Provide the [x, y] coordinate of the cell's center where the given text is located.  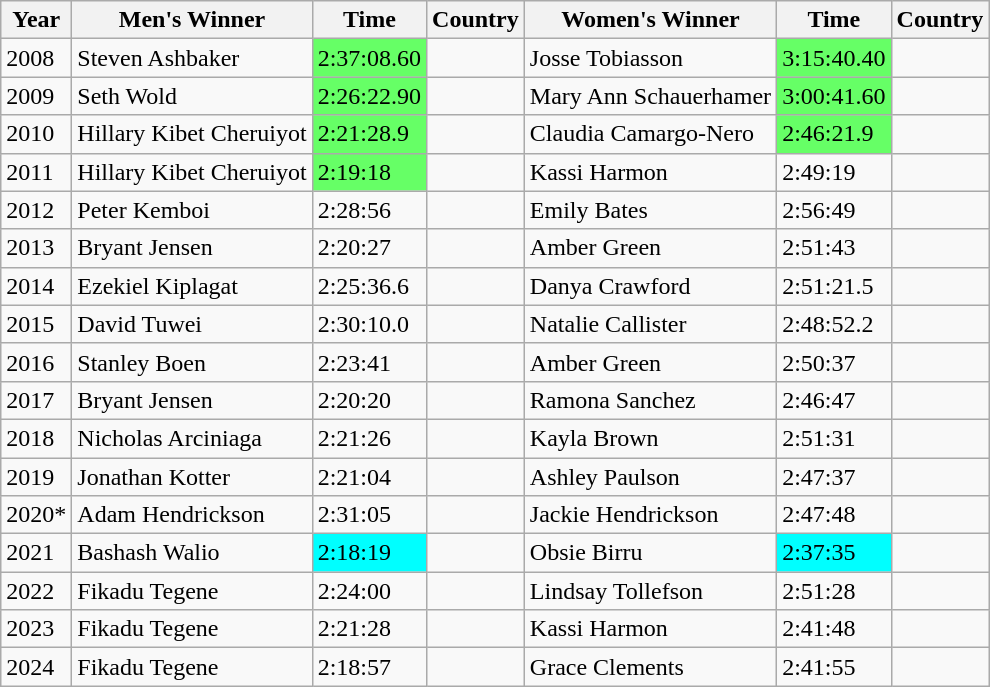
2:21:04 [369, 477]
Jonathan Kotter [192, 477]
Mary Ann Schauerhamer [650, 96]
Lindsay Tollefson [650, 591]
2:47:48 [834, 515]
2012 [36, 210]
2:21:28.9 [369, 134]
2:20:20 [369, 400]
Ashley Paulson [650, 477]
2:30:10.0 [369, 324]
2:49:19 [834, 172]
2011 [36, 172]
2014 [36, 286]
2024 [36, 667]
Ramona Sanchez [650, 400]
Adam Hendrickson [192, 515]
Kayla Brown [650, 438]
2:56:49 [834, 210]
2:51:31 [834, 438]
2:37:35 [834, 553]
2:47:37 [834, 477]
2:18:57 [369, 667]
3:00:41.60 [834, 96]
2020* [36, 515]
Grace Clements [650, 667]
2013 [36, 248]
2017 [36, 400]
2:19:18 [369, 172]
Obsie Birru [650, 553]
2:21:28 [369, 629]
2019 [36, 477]
Jackie Hendrickson [650, 515]
2023 [36, 629]
2:51:43 [834, 248]
Emily Bates [650, 210]
Men's Winner [192, 20]
2:41:48 [834, 629]
Danya Crawford [650, 286]
2:24:00 [369, 591]
2018 [36, 438]
2:31:05 [369, 515]
2:51:28 [834, 591]
2:20:27 [369, 248]
2:41:55 [834, 667]
2009 [36, 96]
Natalie Callister [650, 324]
2:37:08.60 [369, 58]
2:18:19 [369, 553]
Peter Kemboi [192, 210]
Steven Ashbaker [192, 58]
Ezekiel Kiplagat [192, 286]
2016 [36, 362]
2:46:21.9 [834, 134]
2:51:21.5 [834, 286]
2022 [36, 591]
2:48:52.2 [834, 324]
2:23:41 [369, 362]
3:15:40.40 [834, 58]
Nicholas Arciniaga [192, 438]
2021 [36, 553]
2:46:47 [834, 400]
2010 [36, 134]
Seth Wold [192, 96]
2:26:22.90 [369, 96]
2:25:36.6 [369, 286]
2008 [36, 58]
2:21:26 [369, 438]
Stanley Boen [192, 362]
Year [36, 20]
Claudia Camargo-Nero [650, 134]
Bashash Walio [192, 553]
2:50:37 [834, 362]
David Tuwei [192, 324]
2:28:56 [369, 210]
Josse Tobiasson [650, 58]
Women's Winner [650, 20]
2015 [36, 324]
